Return the (x, y) coordinate for the center point of the cell that contains the specified text.  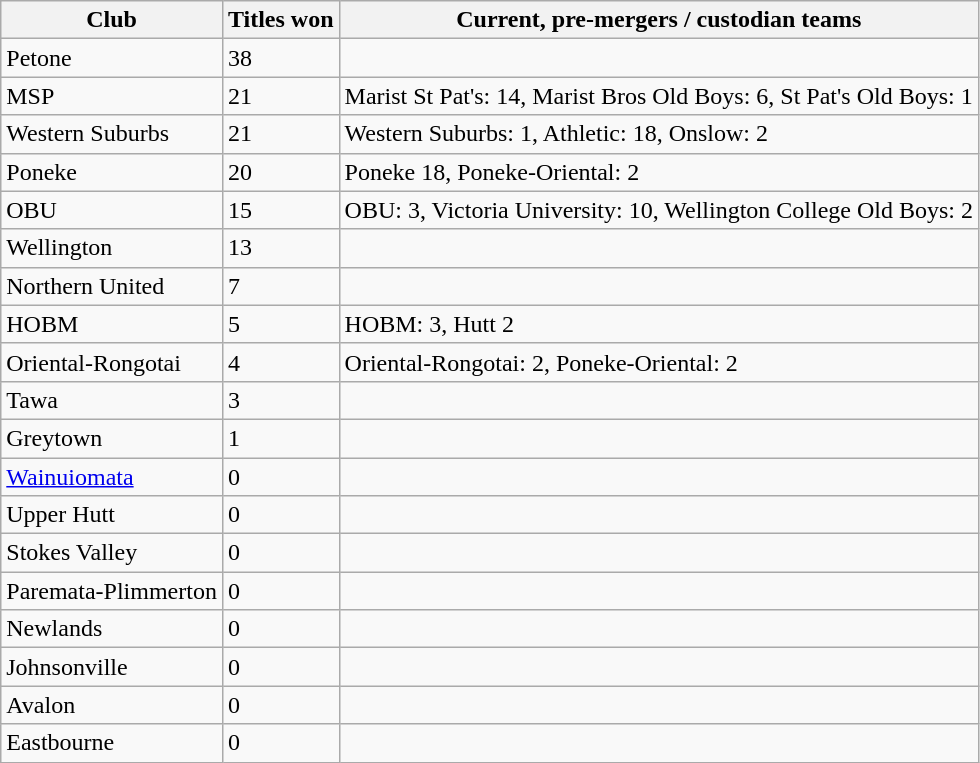
4 (280, 362)
Current, pre-mergers / custodian teams (658, 20)
Poneke 18, Poneke-Oriental: 2 (658, 172)
38 (280, 58)
5 (280, 324)
Wellington (112, 248)
Western Suburbs (112, 134)
Greytown (112, 438)
Paremata-Plimmerton (112, 591)
Titles won (280, 20)
Eastbourne (112, 743)
Tawa (112, 400)
15 (280, 210)
Johnsonville (112, 667)
3 (280, 400)
Petone (112, 58)
1 (280, 438)
Upper Hutt (112, 515)
Northern United (112, 286)
Oriental-Rongotai (112, 362)
OBU: 3, Victoria University: 10, Wellington College Old Boys: 2 (658, 210)
Stokes Valley (112, 553)
Poneke (112, 172)
Newlands (112, 629)
HOBM: 3, Hutt 2 (658, 324)
Club (112, 20)
OBU (112, 210)
7 (280, 286)
Oriental-Rongotai: 2, Poneke-Oriental: 2 (658, 362)
MSP (112, 96)
Western Suburbs: 1, Athletic: 18, Onslow: 2 (658, 134)
Avalon (112, 705)
HOBM (112, 324)
13 (280, 248)
Wainuiomata (112, 477)
20 (280, 172)
Marist St Pat's: 14, Marist Bros Old Boys: 6, St Pat's Old Boys: 1 (658, 96)
